Return [x, y] of the center of cell containing provided text 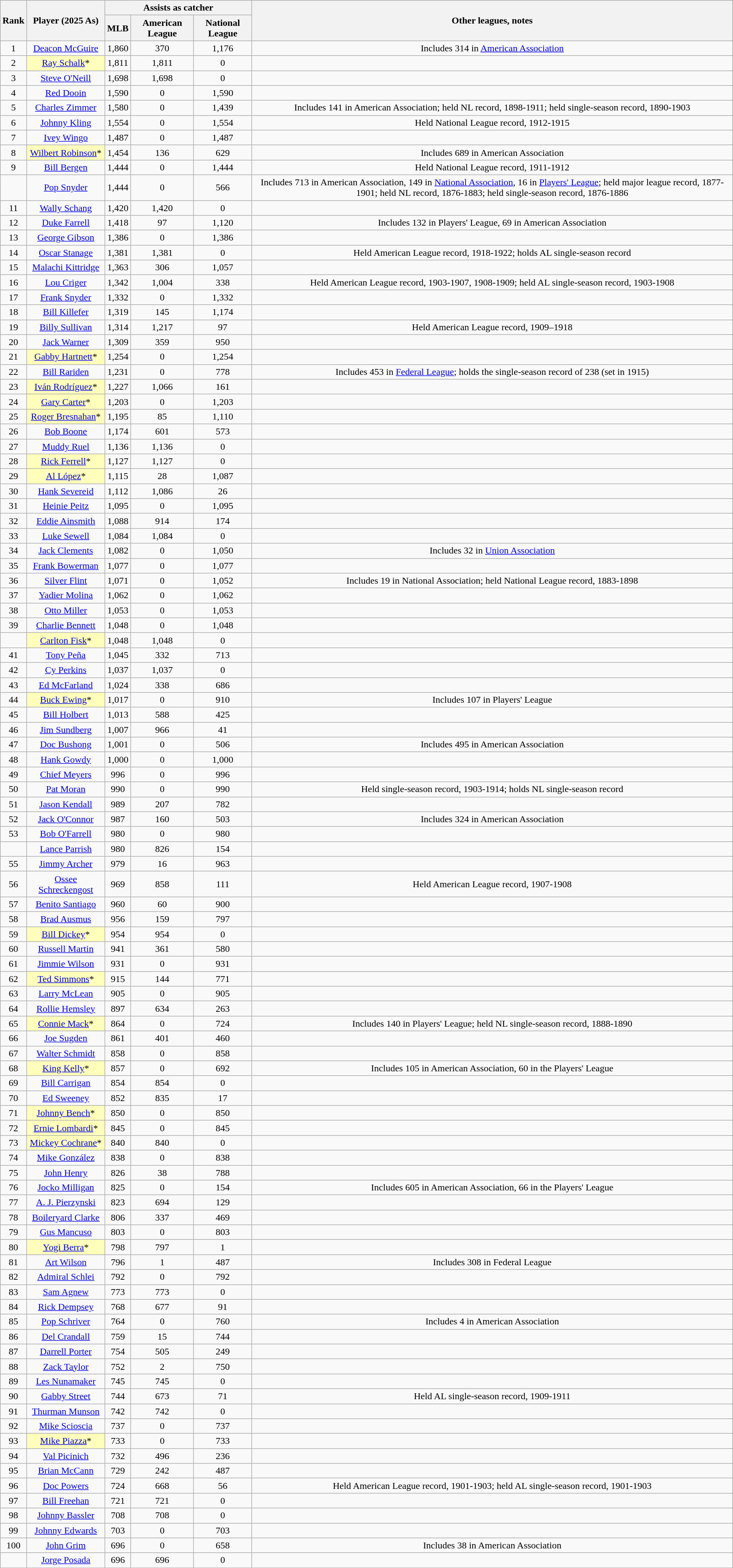
588 [162, 715]
673 [162, 1396]
76 [13, 1188]
760 [223, 1322]
Mike González [66, 1157]
Mickey Cochrane* [66, 1143]
9 [13, 167]
90 [13, 1396]
47 [13, 745]
111 [223, 884]
207 [162, 804]
Held American League record, 1918-1922; holds AL single-season record [492, 253]
78 [13, 1217]
87 [13, 1351]
823 [118, 1203]
61 [13, 964]
64 [13, 1009]
979 [118, 864]
Held American League record, 1909–1918 [492, 327]
1,454 [118, 152]
18 [13, 312]
Cy Perkins [66, 670]
771 [223, 979]
759 [118, 1337]
668 [162, 1486]
Ray Schalk* [66, 63]
573 [223, 431]
Johnny Kling [66, 123]
469 [223, 1217]
68 [13, 1068]
Rollie Hemsley [66, 1009]
1,176 [223, 48]
84 [13, 1307]
49 [13, 774]
King Kelly* [66, 1068]
Bob O'Farrell [66, 834]
81 [13, 1262]
Includes 19 in National Association; held National League record, 1883-1898 [492, 581]
1,017 [118, 700]
Gary Carter* [66, 401]
1,004 [162, 282]
Hank Gowdy [66, 760]
Held National League record, 1911-1912 [492, 167]
Steve O'Neill [66, 78]
1,007 [118, 730]
729 [118, 1471]
160 [162, 819]
337 [162, 1217]
Wally Schang [66, 208]
73 [13, 1143]
Johnny Bench* [66, 1113]
Muddy Ruel [66, 446]
956 [118, 919]
425 [223, 715]
Rick Dempsey [66, 1307]
798 [118, 1247]
129 [223, 1203]
46 [13, 730]
1,082 [118, 551]
82 [13, 1277]
59 [13, 934]
629 [223, 152]
John Henry [66, 1172]
100 [13, 1545]
505 [162, 1351]
1,013 [118, 715]
Bill Killefer [66, 312]
1,314 [118, 327]
Jack Clements [66, 551]
Johnny Edwards [66, 1530]
1,227 [118, 387]
Held AL single-season record, 1909-1911 [492, 1396]
83 [13, 1292]
52 [13, 819]
1,418 [118, 223]
8 [13, 152]
Boileryard Clarke [66, 1217]
77 [13, 1203]
897 [118, 1009]
72 [13, 1128]
Duke Farrell [66, 223]
963 [223, 864]
144 [162, 979]
11 [13, 208]
Admiral Schlei [66, 1277]
Includes 140 in Players' League; held NL single-season record, 1888-1890 [492, 1024]
566 [223, 187]
Doc Bushong [66, 745]
23 [13, 387]
601 [162, 431]
70 [13, 1098]
58 [13, 919]
Connie Mack* [66, 1024]
Thurman Munson [66, 1411]
Lance Parrish [66, 849]
24 [13, 401]
35 [13, 566]
Joe Sugden [66, 1038]
960 [118, 904]
236 [223, 1456]
12 [13, 223]
94 [13, 1456]
242 [162, 1471]
Benito Santiago [66, 904]
Frank Snyder [66, 297]
1,120 [223, 223]
Jack Warner [66, 342]
Ernie Lombardi* [66, 1128]
95 [13, 1471]
22 [13, 372]
1,580 [118, 108]
788 [223, 1172]
Held American League record, 1901-1903; held AL single-season record, 1901-1903 [492, 1486]
634 [162, 1009]
86 [13, 1337]
Charlie Bennett [66, 625]
1,045 [118, 655]
852 [118, 1098]
88 [13, 1366]
19 [13, 327]
1,024 [118, 685]
Hank Severeid [66, 491]
Yogi Berra* [66, 1247]
249 [223, 1351]
658 [223, 1545]
1,319 [118, 312]
Brian McCann [66, 1471]
98 [13, 1516]
48 [13, 760]
136 [162, 152]
Rick Ferrell* [66, 461]
713 [223, 655]
910 [223, 700]
79 [13, 1232]
13 [13, 238]
941 [118, 949]
694 [162, 1203]
Wilbert Robinson* [66, 152]
1,112 [118, 491]
969 [118, 884]
263 [223, 1009]
989 [118, 804]
34 [13, 551]
Iván Rodríguez* [66, 387]
1,217 [162, 327]
1,860 [118, 48]
Gus Mancuso [66, 1232]
768 [118, 1307]
Darrell Porter [66, 1351]
Jack O'Connor [66, 819]
89 [13, 1381]
Bill Bergen [66, 167]
Silver Flint [66, 581]
692 [223, 1068]
1,052 [223, 581]
50 [13, 789]
96 [13, 1486]
Mike Piazza* [66, 1441]
43 [13, 685]
857 [118, 1068]
Includes 605 in American Association, 66 in the Players' League [492, 1188]
Bill Carrigan [66, 1083]
Pop Schriver [66, 1322]
Johnny Bassler [66, 1516]
370 [162, 48]
Zack Taylor [66, 1366]
Jorge Posada [66, 1560]
53 [13, 834]
Includes 132 in Players' League, 69 in American Association [492, 223]
750 [223, 1366]
Sam Agnew [66, 1292]
65 [13, 1024]
Bill Freehan [66, 1501]
14 [13, 253]
32 [13, 521]
Assists as catcher [179, 8]
Includes 324 in American Association [492, 819]
Ed Sweeney [66, 1098]
796 [118, 1262]
66 [13, 1038]
1,110 [223, 416]
580 [223, 949]
Val Picinich [66, 1456]
20 [13, 342]
Frank Bowerman [66, 566]
825 [118, 1188]
Larry McLean [66, 994]
Includes 495 in American Association [492, 745]
Charles Zimmer [66, 108]
401 [162, 1038]
1,342 [118, 282]
1,088 [118, 521]
99 [13, 1530]
864 [118, 1024]
Deacon McGuire [66, 48]
145 [162, 312]
25 [13, 416]
Jimmie Wilson [66, 964]
4 [13, 93]
159 [162, 919]
Ted Simmons* [66, 979]
Otto Miller [66, 610]
Ossee Schreckengost [66, 884]
764 [118, 1322]
Jimmy Archer [66, 864]
861 [118, 1038]
Bill Dickey* [66, 934]
Heinie Peitz [66, 506]
A. J. Pierzynski [66, 1203]
Luke Sewell [66, 536]
Ivey Wingo [66, 137]
Jocko Milligan [66, 1188]
174 [223, 521]
Player (2025 As) [66, 20]
806 [118, 1217]
92 [13, 1426]
42 [13, 670]
1,439 [223, 108]
Jason Kendall [66, 804]
57 [13, 904]
Oscar Stanage [66, 253]
George Gibson [66, 238]
161 [223, 387]
Lou Criger [66, 282]
Bill Rariden [66, 372]
Includes 453 in Federal League; holds the single-season record of 238 (set in 1915) [492, 372]
686 [223, 685]
Includes 32 in Union Association [492, 551]
1,363 [118, 268]
63 [13, 994]
74 [13, 1157]
30 [13, 491]
1,086 [162, 491]
67 [13, 1053]
835 [162, 1098]
21 [13, 357]
93 [13, 1441]
Gabby Street [66, 1396]
Includes 38 in American Association [492, 1545]
John Grim [66, 1545]
1,050 [223, 551]
950 [223, 342]
National League [223, 28]
Gabby Hartnett* [66, 357]
Buck Ewing* [66, 700]
Carlton Fisk* [66, 640]
Roger Bresnahan* [66, 416]
1,231 [118, 372]
Billy Sullivan [66, 327]
Held American League record, 1907-1908 [492, 884]
1,071 [118, 581]
Jim Sundberg [66, 730]
732 [118, 1456]
Includes 308 in Federal League [492, 1262]
5 [13, 108]
1,115 [118, 476]
55 [13, 864]
Tony Peña [66, 655]
Ed McFarland [66, 685]
MLB [118, 28]
39 [13, 625]
677 [162, 1307]
Art Wilson [66, 1262]
306 [162, 268]
80 [13, 1247]
754 [118, 1351]
37 [13, 595]
Malachi Kittridge [66, 268]
Includes 314 in American Association [492, 48]
782 [223, 804]
Rank [13, 20]
1,001 [118, 745]
Includes 105 in American Association, 60 in the Players' League [492, 1068]
914 [162, 521]
Les Nunamaker [66, 1381]
Other leagues, notes [492, 20]
778 [223, 372]
Brad Ausmus [66, 919]
460 [223, 1038]
Pat Moran [66, 789]
Del Crandall [66, 1337]
Held National League record, 1912-1915 [492, 123]
45 [13, 715]
900 [223, 904]
Pop Snyder [66, 187]
27 [13, 446]
Held single-season record, 1903-1914; holds NL single-season record [492, 789]
Bob Boone [66, 431]
3 [13, 78]
62 [13, 979]
359 [162, 342]
29 [13, 476]
966 [162, 730]
332 [162, 655]
915 [118, 979]
Includes 141 in American Association; held NL record, 1898-1911; held single-season record, 1890-1903 [492, 108]
44 [13, 700]
7 [13, 137]
503 [223, 819]
Includes 107 in Players' League [492, 700]
6 [13, 123]
Held American League record, 1903-1907, 1908-1909; held AL single-season record, 1903-1908 [492, 282]
33 [13, 536]
36 [13, 581]
752 [118, 1366]
Doc Powers [66, 1486]
Yadier Molina [66, 595]
1,087 [223, 476]
506 [223, 745]
1,066 [162, 387]
Mike Scioscia [66, 1426]
361 [162, 949]
1,057 [223, 268]
51 [13, 804]
496 [162, 1456]
Includes 4 in American Association [492, 1322]
75 [13, 1172]
1,309 [118, 342]
Bill Holbert [66, 715]
Russell Martin [66, 949]
Chief Meyers [66, 774]
Includes 689 in American Association [492, 152]
987 [118, 819]
Eddie Ainsmith [66, 521]
69 [13, 1083]
Al López* [66, 476]
31 [13, 506]
1,195 [118, 416]
Walter Schmidt [66, 1053]
Red Dooin [66, 93]
American League [162, 28]
